Determine the [X, Y] coordinate at the center of the cell enclosing the given text.  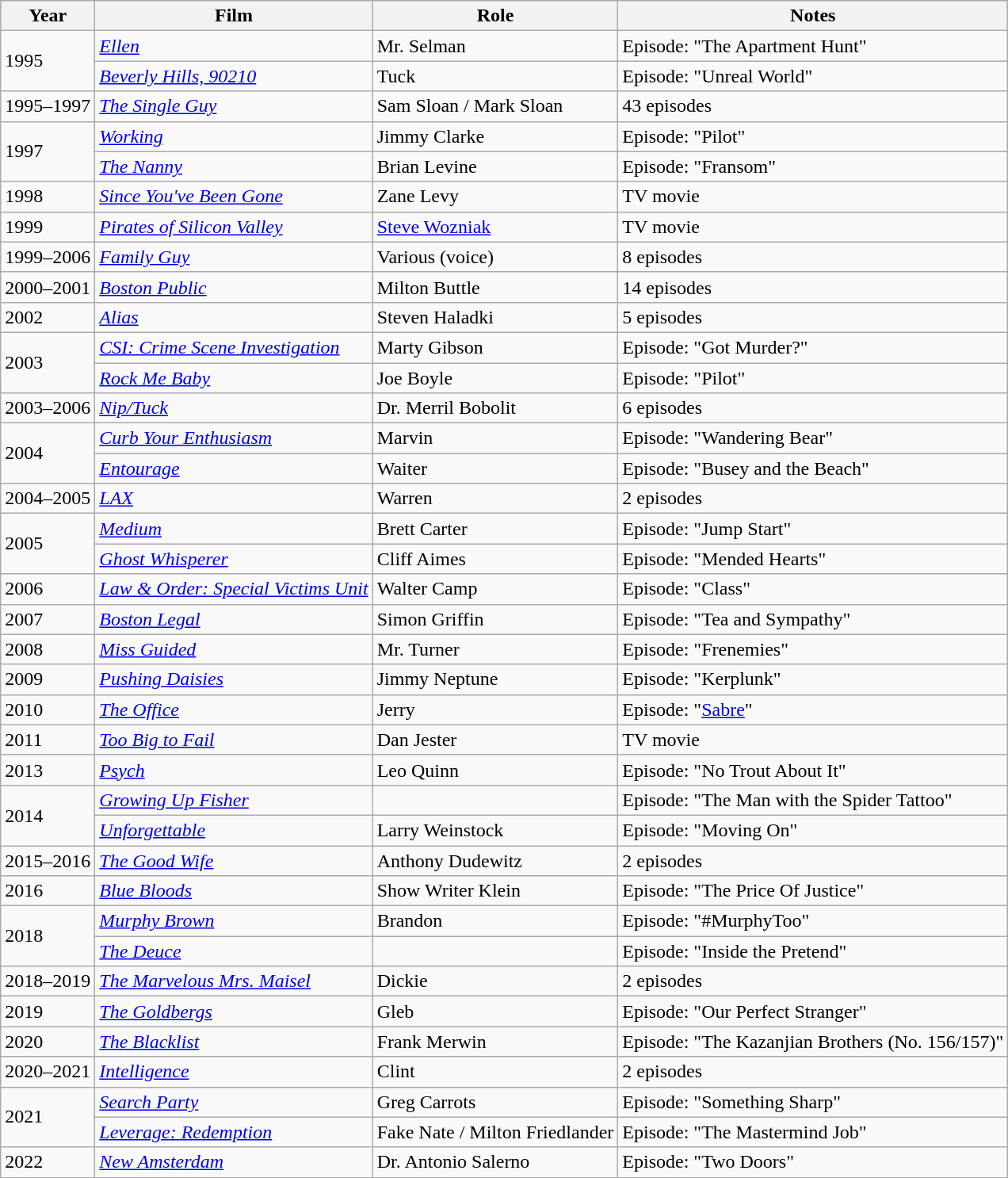
Episode: "Our Perfect Stranger" [813, 1012]
Blue Bloods [234, 891]
Notes [813, 16]
Episode: "Frenemies" [813, 649]
Dan Jester [495, 740]
2018 [48, 936]
Law & Order: Special Victims Unit [234, 589]
2009 [48, 679]
Episode: "The Man with the Spider Tattoo" [813, 800]
New Amsterdam [234, 1162]
Jerry [495, 709]
43 episodes [813, 106]
Leverage: Redemption [234, 1132]
Walter Camp [495, 589]
Dr. Merril Bobolit [495, 408]
Show Writer Klein [495, 891]
Brian Levine [495, 166]
2000–2001 [48, 287]
Episode: "Two Doors" [813, 1162]
Waiter [495, 469]
Family Guy [234, 257]
Episode: "The Mastermind Job" [813, 1132]
2020 [48, 1042]
2015–2016 [48, 860]
Brett Carter [495, 529]
Simon Griffin [495, 619]
Tuck [495, 76]
The Good Wife [234, 860]
2005 [48, 544]
2008 [48, 649]
Dickie [495, 981]
Leo Quinn [495, 770]
1997 [48, 151]
Dr. Antonio Salerno [495, 1162]
2022 [48, 1162]
Episode: "Fransom" [813, 166]
Zane Levy [495, 197]
Film [234, 16]
Rock Me Baby [234, 378]
Episode: "The Kazanjian Brothers (No. 156/157)" [813, 1042]
8 episodes [813, 257]
Episode: "Got Murder?" [813, 347]
Miss Guided [234, 649]
Episode: "Tea and Sympathy" [813, 619]
2021 [48, 1117]
2004–2005 [48, 499]
Episode: "Inside the Pretend" [813, 951]
Since You've Been Gone [234, 197]
6 episodes [813, 408]
Various (voice) [495, 257]
Episode: "Kerplunk" [813, 679]
Ghost Whisperer [234, 559]
1998 [48, 197]
Too Big to Fail [234, 740]
The Goldbergs [234, 1012]
Episode: "Class" [813, 589]
Intelligence [234, 1072]
Marvin [495, 438]
Larry Weinstock [495, 830]
1995–1997 [48, 106]
Episode: "Sabre" [813, 709]
Frank Merwin [495, 1042]
The Single Guy [234, 106]
2020–2021 [48, 1072]
2006 [48, 589]
Episode: "Busey and the Beach" [813, 469]
Pushing Daisies [234, 679]
Jimmy Neptune [495, 679]
Nip/Tuck [234, 408]
LAX [234, 499]
Role [495, 16]
2016 [48, 891]
5 episodes [813, 317]
Growing Up Fisher [234, 800]
2014 [48, 815]
Episode: "Wandering Bear" [813, 438]
Steven Haladki [495, 317]
Unforgettable [234, 830]
Psych [234, 770]
Mr. Selman [495, 46]
Gleb [495, 1012]
2004 [48, 453]
Greg Carrots [495, 1102]
2018–2019 [48, 981]
Milton Buttle [495, 287]
Jimmy Clarke [495, 136]
The Nanny [234, 166]
The Office [234, 709]
2013 [48, 770]
Joe Boyle [495, 378]
Mr. Turner [495, 649]
Episode: "Moving On" [813, 830]
Beverly Hills, 90210 [234, 76]
Episode: "The Apartment Hunt" [813, 46]
Boston Legal [234, 619]
2003 [48, 362]
Entourage [234, 469]
Sam Sloan / Mark Sloan [495, 106]
Clint [495, 1072]
2003–2006 [48, 408]
Anthony Dudewitz [495, 860]
14 episodes [813, 287]
2007 [48, 619]
Episode: "#MurphyToo" [813, 921]
Episode: "Unreal World" [813, 76]
The Deuce [234, 951]
Search Party [234, 1102]
2010 [48, 709]
Episode: "Something Sharp" [813, 1102]
Cliff Aimes [495, 559]
Episode: "Jump Start" [813, 529]
2011 [48, 740]
Episode: "No Trout About It" [813, 770]
2002 [48, 317]
Steve Wozniak [495, 227]
1995 [48, 61]
Episode: "The Price Of Justice" [813, 891]
Murphy Brown [234, 921]
Year [48, 16]
Pirates of Silicon Valley [234, 227]
2019 [48, 1012]
Ellen [234, 46]
1999–2006 [48, 257]
The Marvelous Mrs. Maisel [234, 981]
CSI: Crime Scene Investigation [234, 347]
Working [234, 136]
1999 [48, 227]
Episode: "Mended Hearts" [813, 559]
Brandon [495, 921]
Warren [495, 499]
Curb Your Enthusiasm [234, 438]
Marty Gibson [495, 347]
Alias [234, 317]
The Blacklist [234, 1042]
Medium [234, 529]
Fake Nate / Milton Friedlander [495, 1132]
Boston Public [234, 287]
